For the text-containing cell, return its midpoint in [X, Y] coordinate format. 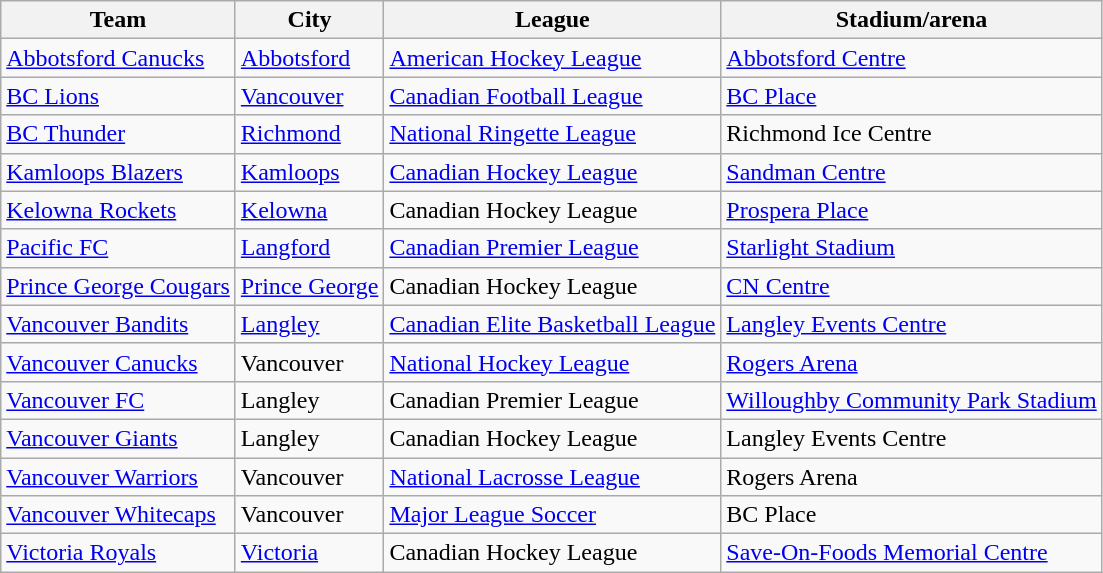
Vancouver Giants [118, 438]
CN Centre [912, 286]
Prince George Cougars [118, 286]
American Hockey League [552, 58]
Willoughby Community Park Stadium [912, 400]
League [552, 20]
Vancouver FC [118, 400]
Vancouver Canucks [118, 362]
Prince George [310, 286]
Vancouver Warriors [118, 477]
Langford [310, 248]
Abbotsford [310, 58]
Abbotsford Canucks [118, 58]
Canadian Elite Basketball League [552, 324]
Kelowna [310, 210]
Team [118, 20]
Kamloops Blazers [118, 172]
Vancouver Whitecaps [118, 515]
Sandman Centre [912, 172]
Canadian Football League [552, 96]
Prospera Place [912, 210]
National Hockey League [552, 362]
Kelowna Rockets [118, 210]
Starlight Stadium [912, 248]
City [310, 20]
Save-On-Foods Memorial Centre [912, 553]
Victoria Royals [118, 553]
BC Lions [118, 96]
Kamloops [310, 172]
National Ringette League [552, 134]
Abbotsford Centre [912, 58]
Richmond [310, 134]
Major League Soccer [552, 515]
Pacific FC [118, 248]
BC Thunder [118, 134]
Vancouver Bandits [118, 324]
Stadium/arena [912, 20]
National Lacrosse League [552, 477]
Victoria [310, 553]
Richmond Ice Centre [912, 134]
